Output the (x, y) coordinate of the center of the cell containing the given text.  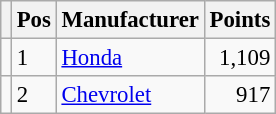
Chevrolet (130, 95)
Honda (130, 58)
1 (34, 58)
Pos (34, 20)
1,109 (240, 58)
Manufacturer (130, 20)
917 (240, 95)
Points (240, 20)
2 (34, 95)
